Determine the (x, y) coordinate at the center of the cell enclosing the given text.  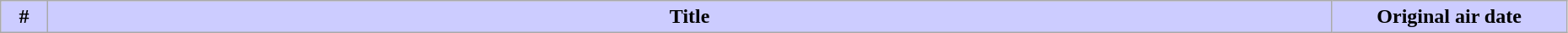
# (24, 17)
Original air date (1449, 17)
Title (689, 17)
